Pinpoint the cell where the given text exists, returning its (x, y) midpoint coordinate. 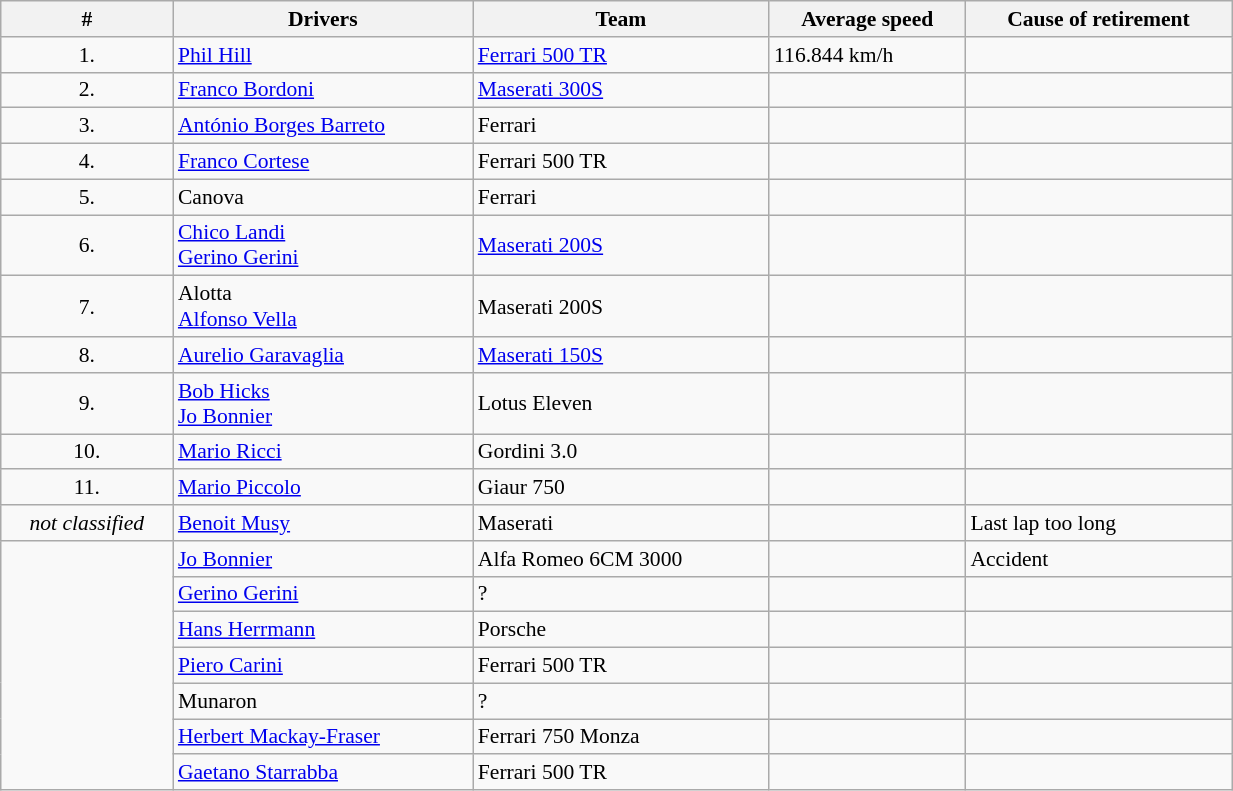
3. (87, 126)
Hans Herrmann (323, 630)
Benoit Musy (323, 523)
Last lap too long (1098, 523)
Mario Ricci (323, 452)
Maserati 150S (621, 355)
1. (87, 55)
2. (87, 90)
not classified (87, 523)
Bob Hicks Jo Bonnier (323, 404)
Maserati 300S (621, 90)
Team (621, 19)
Lotus Eleven (621, 404)
11. (87, 488)
Canova (323, 197)
Ferrari 750 Monza (621, 737)
# (87, 19)
7. (87, 306)
6. (87, 246)
Drivers (323, 19)
116.844 km/h (867, 55)
9. (87, 404)
Giaur 750 (621, 488)
Franco Bordoni (323, 90)
Aurelio Garavaglia (323, 355)
António Borges Barreto (323, 126)
Gerino Gerini (323, 594)
Piero Carini (323, 666)
10. (87, 452)
8. (87, 355)
Munaron (323, 701)
Herbert Mackay-Fraser (323, 737)
Phil Hill (323, 55)
4. (87, 162)
Mario Piccolo (323, 488)
5. (87, 197)
Average speed (867, 19)
Gaetano Starrabba (323, 773)
Franco Cortese (323, 162)
Accident (1098, 559)
Alfa Romeo 6CM 3000 (621, 559)
Jo Bonnier (323, 559)
Chico Landi Gerino Gerini (323, 246)
Cause of retirement (1098, 19)
Maserati (621, 523)
Gordini 3.0 (621, 452)
Alotta Alfonso Vella (323, 306)
Porsche (621, 630)
